From the cell containing the given text, extract its center point as [X, Y] coordinate. 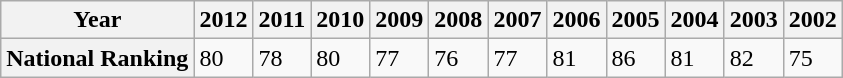
2010 [340, 20]
2012 [224, 20]
78 [282, 58]
82 [754, 58]
2005 [636, 20]
2002 [812, 20]
76 [458, 58]
2008 [458, 20]
2007 [518, 20]
2011 [282, 20]
75 [812, 58]
2003 [754, 20]
2004 [694, 20]
86 [636, 58]
2009 [400, 20]
National Ranking [98, 58]
Year [98, 20]
2006 [576, 20]
